Search for the cell housing the specified text and yield its (X, Y) center coordinate. 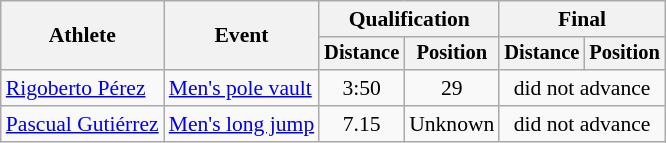
7.15 (362, 124)
29 (452, 88)
Men's long jump (242, 124)
Final (582, 19)
Event (242, 36)
Rigoberto Pérez (82, 88)
Pascual Gutiérrez (82, 124)
Qualification (409, 19)
Unknown (452, 124)
Athlete (82, 36)
3:50 (362, 88)
Men's pole vault (242, 88)
